Provide the (X, Y) coordinate of the cell's center where the given text is located.  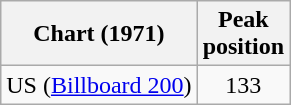
133 (243, 85)
Chart (1971) (99, 34)
Peak position (243, 34)
US (Billboard 200) (99, 85)
